From the cell containing the given text, extract its center point as [x, y] coordinate. 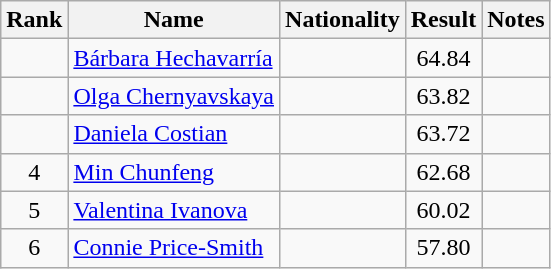
4 [34, 172]
60.02 [443, 210]
62.68 [443, 172]
Notes [516, 20]
Rank [34, 20]
Olga Chernyavskaya [174, 96]
6 [34, 248]
Daniela Costian [174, 134]
Name [174, 20]
Bárbara Hechavarría [174, 58]
63.82 [443, 96]
Valentina Ivanova [174, 210]
Nationality [343, 20]
64.84 [443, 58]
63.72 [443, 134]
Min Chunfeng [174, 172]
57.80 [443, 248]
Result [443, 20]
Connie Price-Smith [174, 248]
5 [34, 210]
